From the cell containing the given text, extract its center point as [X, Y] coordinate. 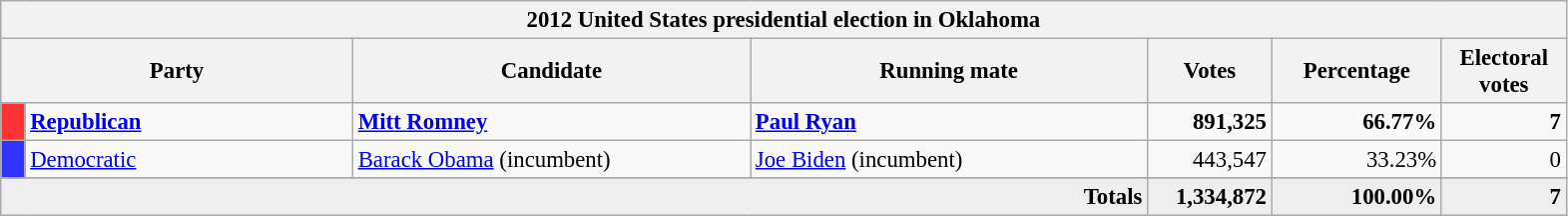
Democratic [189, 160]
Party [178, 72]
443,547 [1210, 160]
66.77% [1356, 122]
Mitt Romney [551, 122]
1,334,872 [1210, 197]
Percentage [1356, 72]
2012 United States presidential election in Oklahoma [784, 20]
33.23% [1356, 160]
Totals [575, 197]
0 [1503, 160]
Republican [189, 122]
100.00% [1356, 197]
Barack Obama (incumbent) [551, 160]
Votes [1210, 72]
Running mate [949, 72]
Joe Biden (incumbent) [949, 160]
Electoral votes [1503, 72]
Candidate [551, 72]
Paul Ryan [949, 122]
891,325 [1210, 122]
